Return the [X, Y] coordinate for the center point of the cell that contains the specified text.  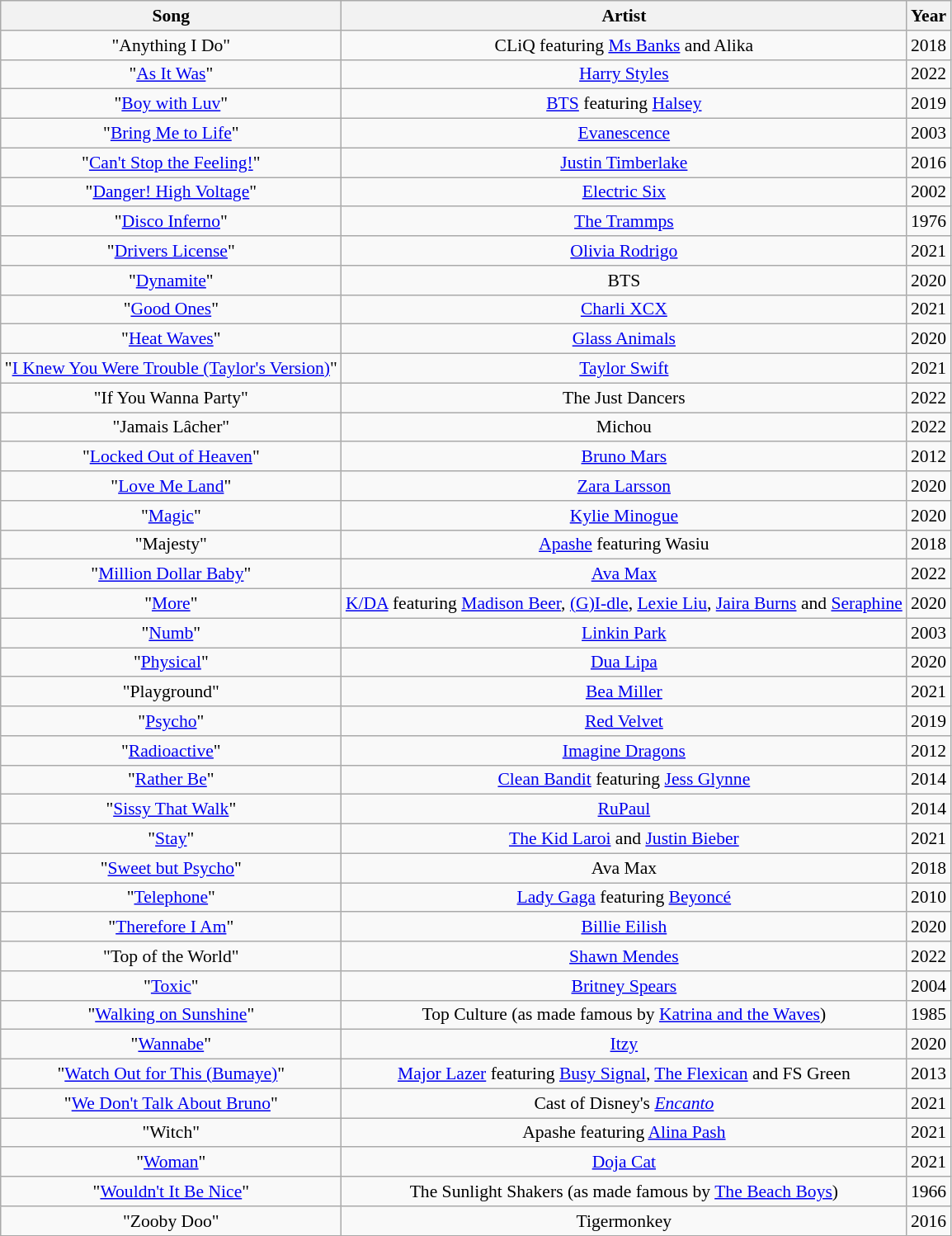
"Walking on Sunshine" [172, 1015]
"Sissy That Walk" [172, 809]
The Sunlight Shakers (as made famous by The Beach Boys) [624, 1191]
"Physical" [172, 663]
Top Culture (as made famous by Katrina and the Waves) [624, 1015]
"As It Was" [172, 74]
2010 [929, 898]
The Trammps [624, 222]
Itzy [624, 1045]
"Heat Waves" [172, 339]
Artist [624, 16]
"Witch" [172, 1133]
Apashe featuring Alina Pash [624, 1133]
Lady Gaga featuring Beyoncé [624, 898]
"Wannabe" [172, 1045]
"Boy with Luv" [172, 104]
"Therefore I Am" [172, 927]
"Danger! High Voltage" [172, 192]
"Toxic" [172, 986]
Electric Six [624, 192]
"Telephone" [172, 898]
"Stay" [172, 839]
"Rather Be" [172, 780]
The Kid Laroi and Justin Bieber [624, 839]
Bea Miller [624, 692]
Imagine Dragons [624, 751]
Song [172, 16]
Olivia Rodrigo [624, 251]
"Playground" [172, 692]
BTS featuring Halsey [624, 104]
"Watch Out for This (Bumaye)" [172, 1074]
"Woman" [172, 1163]
"Disco Inferno" [172, 222]
Justin Timberlake [624, 163]
"I Knew You Were Trouble (Taylor's Version)" [172, 369]
"Numb" [172, 633]
"Locked Out of Heaven" [172, 457]
Billie Eilish [624, 927]
Evanescence [624, 134]
Harry Styles [624, 74]
Tigermonkey [624, 1221]
Major Lazer featuring Busy Signal, The Flexican and FS Green [624, 1074]
"Dynamite" [172, 281]
The Just Dancers [624, 398]
"We Don't Talk About Bruno" [172, 1103]
"Psycho" [172, 721]
"Magic" [172, 516]
Doja Cat [624, 1163]
"Anything I Do" [172, 45]
Michou [624, 427]
Red Velvet [624, 721]
Apashe featuring Wasiu [624, 545]
Glass Animals [624, 339]
"Drivers License" [172, 251]
K/DA featuring Madison Beer, (G)I-dle, Lexie Liu, Jaira Burns and Seraphine [624, 604]
Zara Larsson [624, 486]
"Jamais Lâcher" [172, 427]
CLiQ featuring Ms Banks and Alika [624, 45]
BTS [624, 281]
Britney Spears [624, 986]
Linkin Park [624, 633]
Bruno Mars [624, 457]
"Bring Me to Life" [172, 134]
"Wouldn't It Be Nice" [172, 1191]
1966 [929, 1191]
Cast of Disney's Encanto [624, 1103]
2002 [929, 192]
Dua Lipa [624, 663]
"Million Dollar Baby" [172, 574]
2013 [929, 1074]
Clean Bandit featuring Jess Glynne [624, 780]
Year [929, 16]
"Top of the World" [172, 956]
Taylor Swift [624, 369]
1976 [929, 222]
"Sweet but Psycho" [172, 868]
"More" [172, 604]
"Can't Stop the Feeling!" [172, 163]
"Good Ones" [172, 309]
1985 [929, 1015]
2004 [929, 986]
"Love Me Land" [172, 486]
"Majesty" [172, 545]
"Radioactive" [172, 751]
Shawn Mendes [624, 956]
Charli XCX [624, 309]
RuPaul [624, 809]
Kylie Minogue [624, 516]
"Zooby Doo" [172, 1221]
"If You Wanna Party" [172, 398]
